Extract the [x, y] coordinate from the center of the cell holding the provided text.  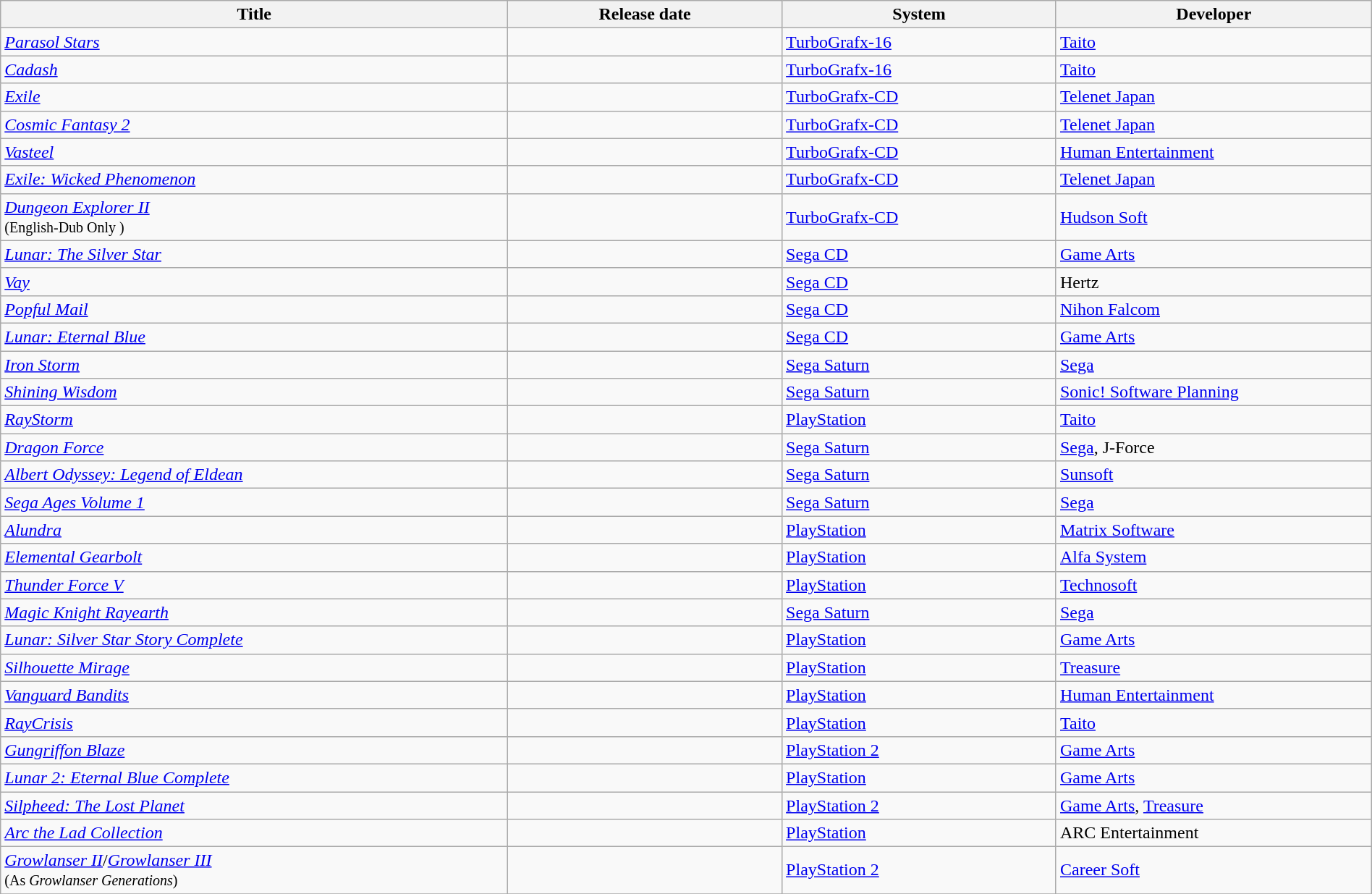
Silhouette Mirage [255, 667]
Exile: Wicked Phenomenon [255, 180]
Magic Knight Rayearth [255, 612]
Dungeon Explorer II(English-Dub Only ) [255, 217]
Growlanser II/Growlanser III(As Growlanser Generations) [255, 870]
Nihon Falcom [1214, 309]
Matrix Software [1214, 530]
Lunar 2: Eternal Blue Complete [255, 777]
Parasol Stars [255, 42]
Lunar: Eternal Blue [255, 337]
Iron Storm [255, 364]
Vasteel [255, 152]
Shining Wisdom [255, 392]
Sega, J-Force [1214, 447]
Lunar: The Silver Star [255, 254]
ARC Entertainment [1214, 833]
Gungriffon Blaze [255, 750]
Exile [255, 97]
System [919, 14]
Vanguard Bandits [255, 695]
RayStorm [255, 420]
Alundra [255, 530]
Game Arts, Treasure [1214, 806]
Albert Odyssey: Legend of Eldean [255, 475]
Hertz [1214, 282]
Release date [645, 14]
Elemental Gearbolt [255, 557]
Title [255, 14]
RayCrisis [255, 722]
Treasure [1214, 667]
Alfa System [1214, 557]
Lunar: Silver Star Story Complete [255, 640]
Arc the Lad Collection [255, 833]
Cosmic Fantasy 2 [255, 125]
Career Soft [1214, 870]
Sunsoft [1214, 475]
Sega Ages Volume 1 [255, 502]
Silpheed: The Lost Planet [255, 806]
Developer [1214, 14]
Popful Mail [255, 309]
Cadash [255, 69]
Thunder Force V [255, 585]
Vay [255, 282]
Dragon Force [255, 447]
Hudson Soft [1214, 217]
Technosoft [1214, 585]
Sonic! Software Planning [1214, 392]
